Search for the cell housing the specified text and yield its (X, Y) center coordinate. 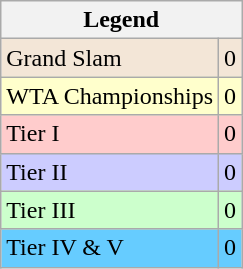
Legend (122, 20)
Tier IV & V (110, 248)
Tier III (110, 210)
Tier II (110, 172)
Tier I (110, 134)
Grand Slam (110, 58)
WTA Championships (110, 96)
